Capture the cell that displays the provided text and extract its [X, Y] central coordinate. 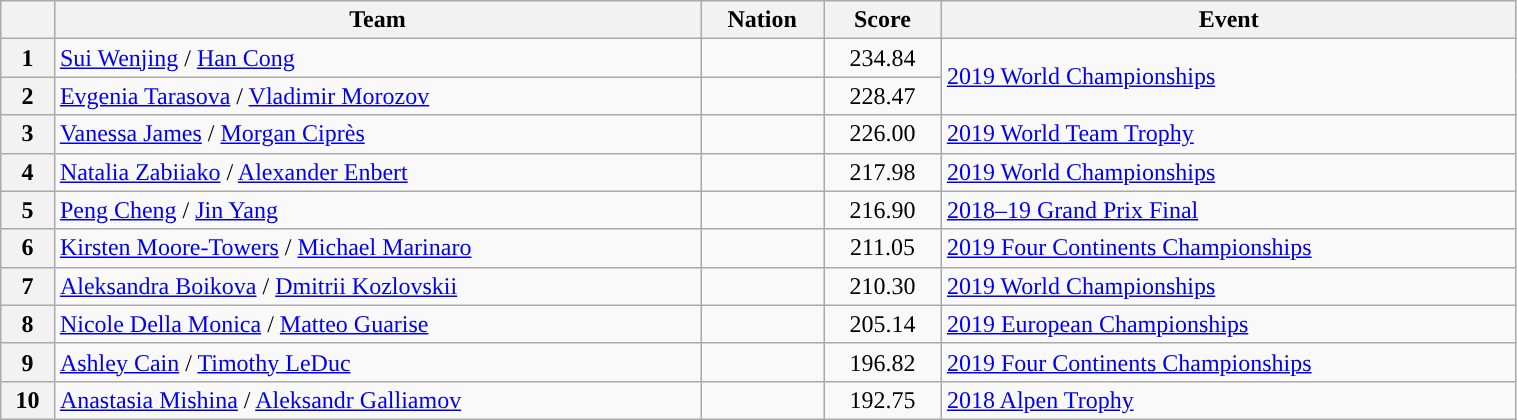
Nation [762, 20]
Natalia Zabiiako / Alexander Enbert [377, 172]
2019 European Championships [1228, 324]
2018 Alpen Trophy [1228, 400]
228.47 [883, 96]
9 [28, 362]
3 [28, 134]
226.00 [883, 134]
Evgenia Tarasova / Vladimir Morozov [377, 96]
2 [28, 96]
234.84 [883, 58]
Kirsten Moore-Towers / Michael Marinaro [377, 248]
Score [883, 20]
Team [377, 20]
7 [28, 286]
6 [28, 248]
8 [28, 324]
Anastasia Mishina / Aleksandr Galliamov [377, 400]
192.75 [883, 400]
1 [28, 58]
2018–19 Grand Prix Final [1228, 210]
5 [28, 210]
Ashley Cain / Timothy LeDuc [377, 362]
2019 World Team Trophy [1228, 134]
217.98 [883, 172]
4 [28, 172]
Nicole Della Monica / Matteo Guarise [377, 324]
205.14 [883, 324]
Sui Wenjing / Han Cong [377, 58]
Vanessa James / Morgan Ciprès [377, 134]
Aleksandra Boikova / Dmitrii Kozlovskii [377, 286]
216.90 [883, 210]
Peng Cheng / Jin Yang [377, 210]
210.30 [883, 286]
10 [28, 400]
196.82 [883, 362]
211.05 [883, 248]
Event [1228, 20]
